Capture the cell that displays the provided text and extract its [x, y] central coordinate. 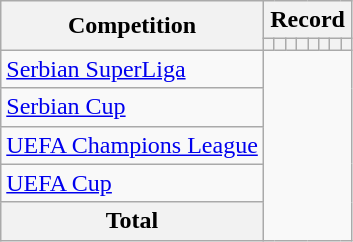
Total [132, 221]
Competition [132, 26]
Record [307, 20]
Serbian Cup [132, 107]
UEFA Cup [132, 183]
Serbian SuperLiga [132, 69]
UEFA Champions League [132, 145]
